Search for the cell housing the specified text and yield its (X, Y) center coordinate. 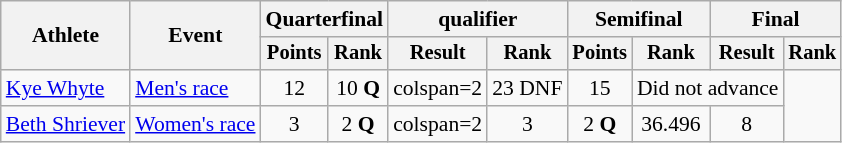
Athlete (66, 36)
23 DNF (527, 88)
36.496 (671, 124)
Semifinal (639, 19)
Final (776, 19)
12 (294, 88)
15 (600, 88)
Women's race (195, 124)
10 Q (358, 88)
Quarterfinal (325, 19)
Did not advance (708, 88)
Beth Shriever (66, 124)
qualifier (478, 19)
8 (747, 124)
Men's race (195, 88)
Kye Whyte (66, 88)
Event (195, 36)
